Return [X, Y] of the center of cell containing provided text 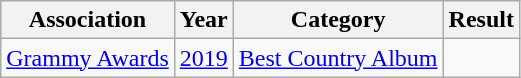
Category [338, 20]
Best Country Album [338, 58]
Grammy Awards [88, 58]
2019 [204, 58]
Result [481, 20]
Year [204, 20]
Association [88, 20]
